Search for the cell housing the specified text and yield its [x, y] center coordinate. 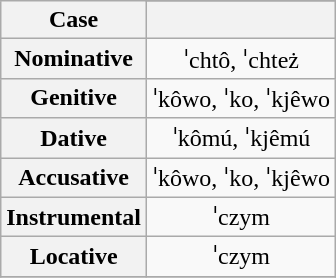
Instrumental [74, 217]
ˈkômú, ˈkjêmú [240, 138]
Nominative [74, 59]
Case [74, 20]
ˈchtô, ˈchteż [240, 59]
Dative [74, 138]
Accusative [74, 178]
Locative [74, 257]
Genitive [74, 98]
